Return the (x, y) coordinate for the center point of the cell that contains the specified text.  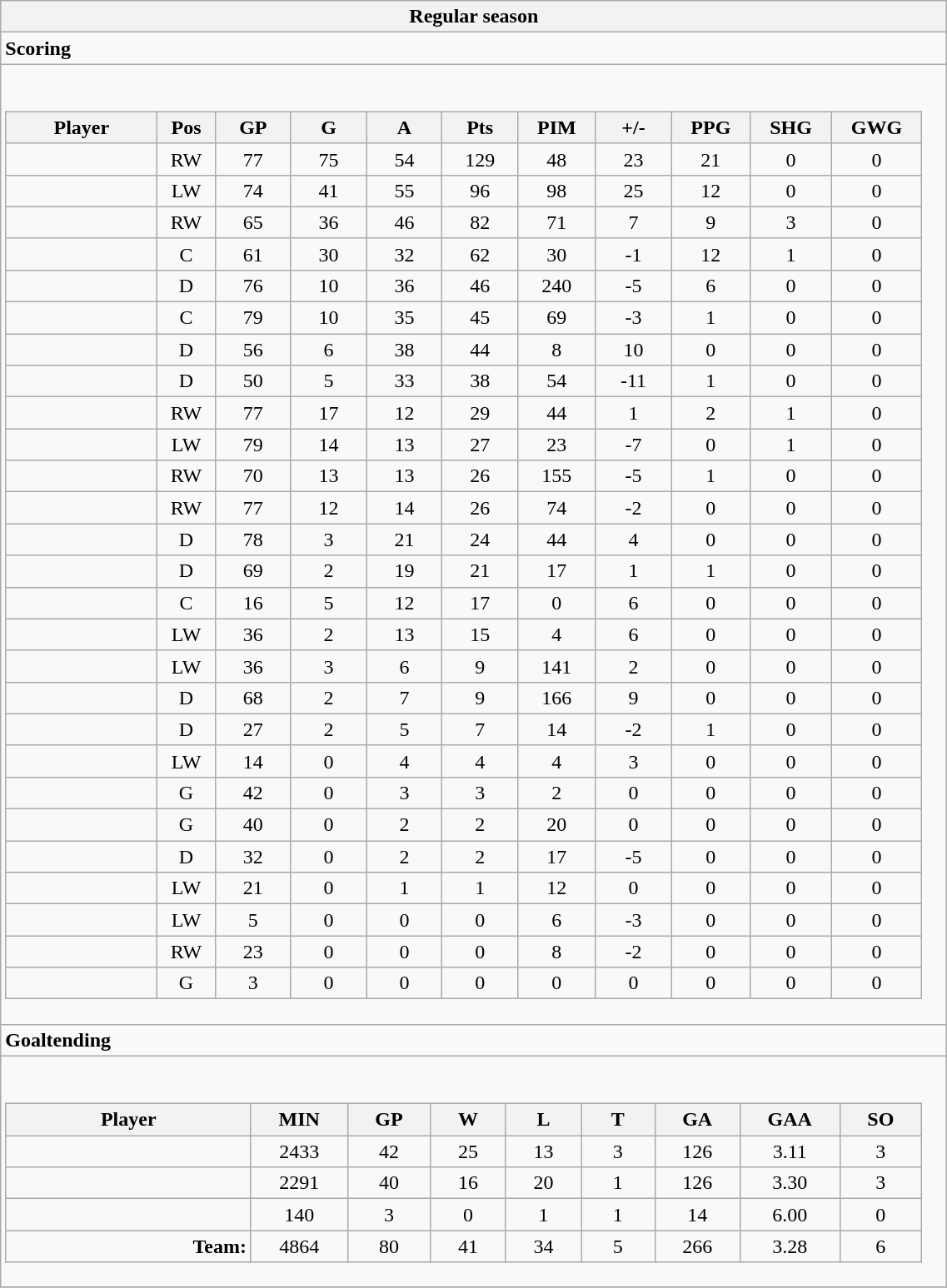
68 (253, 698)
T (618, 1120)
GA (697, 1120)
Pts (480, 127)
Regular season (474, 17)
50 (253, 381)
-11 (633, 381)
96 (480, 191)
Team: (128, 1246)
82 (480, 222)
+/- (633, 127)
35 (405, 318)
MIN (299, 1120)
A (405, 127)
PIM (557, 127)
155 (557, 476)
PPG (711, 127)
98 (557, 191)
SO (880, 1120)
Pos (187, 127)
75 (328, 159)
3.11 (790, 1151)
Player MIN GP W L T GA GAA SO 2433 42 25 13 3 126 3.11 3 2291 40 16 20 1 126 3.30 3 140 3 0 1 1 14 6.00 0 Team: 4864 80 41 34 5 266 3.28 6 (474, 1171)
3.28 (790, 1246)
166 (557, 698)
62 (480, 254)
56 (253, 350)
45 (480, 318)
2291 (299, 1183)
80 (389, 1246)
240 (557, 286)
29 (480, 413)
15 (480, 634)
141 (557, 666)
-7 (633, 445)
33 (405, 381)
266 (697, 1246)
70 (253, 476)
65 (253, 222)
4864 (299, 1246)
GAA (790, 1120)
Scoring (474, 48)
140 (299, 1215)
2433 (299, 1151)
78 (253, 540)
34 (543, 1246)
SHG (791, 127)
L (543, 1120)
19 (405, 571)
55 (405, 191)
6.00 (790, 1215)
61 (253, 254)
24 (480, 540)
48 (557, 159)
76 (253, 286)
GWG (876, 127)
3.30 (790, 1183)
-1 (633, 254)
71 (557, 222)
W (468, 1120)
129 (480, 159)
Goaltending (474, 1040)
